Determine the (x, y) coordinate at the center of the cell enclosing the given text.  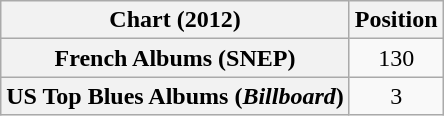
Position (396, 20)
Chart (2012) (176, 20)
US Top Blues Albums (Billboard) (176, 96)
130 (396, 58)
French Albums (SNEP) (176, 58)
3 (396, 96)
